Find where the given text appears and provide that cell's center as [x, y] coordinate. 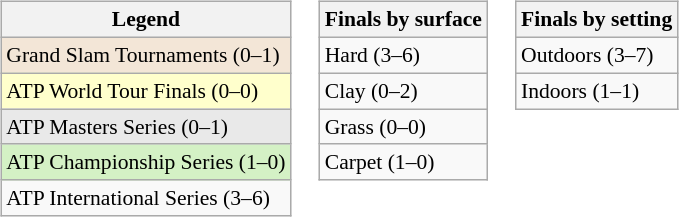
Clay (0–2) [404, 91]
Legend [146, 20]
Carpet (1–0) [404, 162]
ATP Championship Series (1–0) [146, 162]
ATP International Series (3–6) [146, 198]
Finals by surface [404, 20]
Hard (3–6) [404, 55]
ATP World Tour Finals (0–0) [146, 91]
Outdoors (3–7) [596, 55]
Grand Slam Tournaments (0–1) [146, 55]
Indoors (1–1) [596, 91]
Grass (0–0) [404, 127]
ATP Masters Series (0–1) [146, 127]
Finals by setting [596, 20]
